Locate the cell with the specified text and output its (x, y) center coordinate. 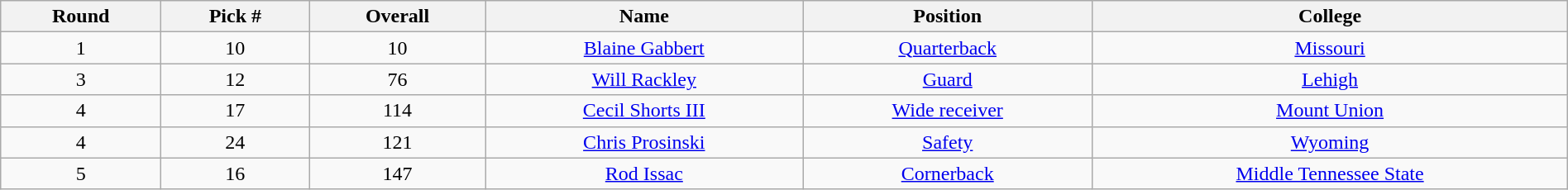
114 (397, 111)
24 (235, 142)
Cornerback (948, 173)
5 (81, 173)
Lehigh (1330, 79)
12 (235, 79)
Blaine Gabbert (643, 48)
76 (397, 79)
Round (81, 17)
147 (397, 173)
Guard (948, 79)
1 (81, 48)
Rod Issac (643, 173)
Wyoming (1330, 142)
Chris Prosinski (643, 142)
Name (643, 17)
Cecil Shorts III (643, 111)
Will Rackley (643, 79)
16 (235, 173)
Mount Union (1330, 111)
Pick # (235, 17)
Middle Tennessee State (1330, 173)
121 (397, 142)
Wide receiver (948, 111)
Position (948, 17)
Quarterback (948, 48)
3 (81, 79)
College (1330, 17)
17 (235, 111)
Safety (948, 142)
Overall (397, 17)
Missouri (1330, 48)
